Extract the (X, Y) coordinate from the center of the cell holding the provided text.  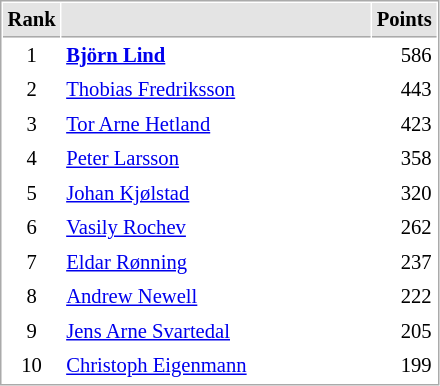
4 (32, 158)
586 (404, 56)
Peter Larsson (216, 158)
1 (32, 56)
6 (32, 228)
5 (32, 194)
Rank (32, 20)
199 (404, 366)
237 (404, 262)
320 (404, 194)
Vasily Rochev (216, 228)
205 (404, 332)
443 (404, 90)
Thobias Fredriksson (216, 90)
Andrew Newell (216, 296)
358 (404, 158)
2 (32, 90)
10 (32, 366)
Jens Arne Svartedal (216, 332)
9 (32, 332)
Tor Arne Hetland (216, 124)
8 (32, 296)
Christoph Eigenmann (216, 366)
Points (404, 20)
423 (404, 124)
Eldar Rønning (216, 262)
Björn Lind (216, 56)
222 (404, 296)
7 (32, 262)
262 (404, 228)
Johan Kjølstad (216, 194)
3 (32, 124)
